Search for the cell housing the specified text and yield its (x, y) center coordinate. 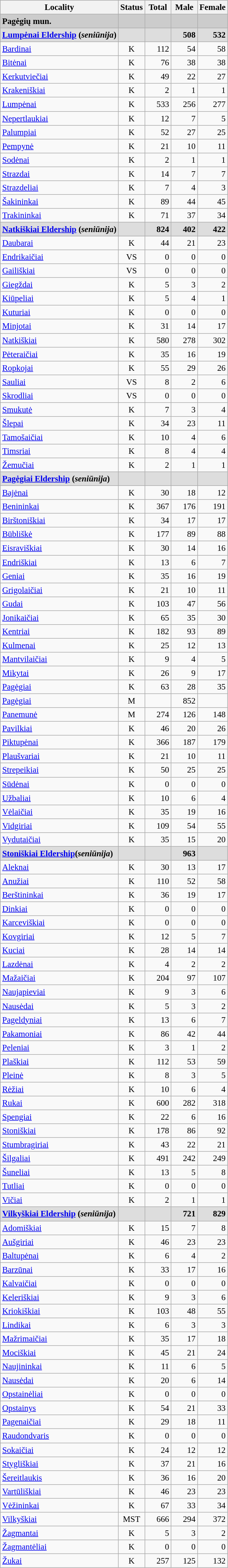
148 (212, 715)
Male (184, 7)
Lindikai (59, 1325)
242 (184, 1158)
Bardinai (59, 49)
Pėteraičiai (59, 354)
Daubarai (59, 243)
Piktupėnai (59, 742)
372 (212, 1519)
Naujininkai (59, 1367)
Panemunė (59, 715)
76 (158, 63)
Geniai (59, 576)
Šilgaliai (59, 1158)
88 (212, 535)
Giegždai (59, 285)
Vičiai (59, 1200)
97 (184, 978)
132 (212, 1561)
Užbaliai (59, 798)
Barzūnai (59, 1270)
Vidgiriai (59, 826)
Stoniškiai Eldership(seniūnija) (59, 853)
277 (212, 104)
48 (184, 1311)
256 (184, 104)
Karceviškiai (59, 923)
Grigolaičiai (59, 590)
367 (158, 507)
Stygliškiai (59, 1464)
187 (184, 742)
Skrodliai (59, 396)
56 (212, 604)
Kalvaičiai (59, 1284)
179 (212, 742)
402 (184, 229)
Natkiškiai (59, 340)
Rėžiai (59, 1089)
Locality (59, 7)
Nepertlaukiai (59, 118)
963 (184, 853)
422 (212, 229)
92 (212, 1131)
Timsriai (59, 451)
Eisraviškiai (59, 548)
Pleinė (59, 1075)
Spengiai (59, 1117)
Šuneliai (59, 1172)
Kulmenai (59, 645)
Natkiškiai Eldership (seniūnija) (59, 229)
Naujapieviai (59, 992)
191 (212, 507)
Žagmantėliai (59, 1547)
Total (158, 7)
Mociškiai (59, 1353)
204 (158, 978)
182 (158, 632)
Bajėnai (59, 493)
Endriškiai (59, 562)
125 (184, 1561)
Tutliai (59, 1186)
Raudondvaris (59, 1436)
50 (158, 770)
Pageldyniai (59, 1020)
Aušgiriai (59, 1242)
318 (212, 1103)
Žagmantai (59, 1533)
Vartūliškiai (59, 1491)
533 (158, 104)
508 (184, 35)
829 (212, 1214)
Peleniai (59, 1047)
47 (184, 604)
Anužiai (59, 881)
Dinkiai (59, 909)
Ropkojai (59, 368)
63 (158, 687)
53 (184, 1061)
49 (158, 77)
Strazdeliai (59, 188)
491 (158, 1158)
65 (158, 618)
Lumpėnai Eldership (seniūnija) (59, 35)
Pagenaičiai (59, 1422)
31 (158, 327)
42 (184, 1034)
Smukutė (59, 410)
Rukai (59, 1103)
Mikytai (59, 673)
Pavilkiai (59, 729)
Keleriškiai (59, 1297)
Mantvilaičiai (59, 659)
Trakininkai (59, 215)
178 (158, 1131)
257 (158, 1561)
Pakamoniai (59, 1034)
824 (158, 229)
176 (184, 507)
Birštoniškiai (59, 521)
278 (184, 340)
Vilkyškiai (59, 1519)
Aleknai (59, 867)
67 (158, 1505)
282 (184, 1103)
Baltupėnai (59, 1256)
302 (212, 340)
Vėžininkai (59, 1505)
Sauliai (59, 382)
MST (132, 1519)
294 (184, 1519)
Opstainys (59, 1408)
71 (158, 215)
Vydutaičiai (59, 840)
721 (184, 1214)
110 (158, 881)
Endrikaičiai (59, 257)
Šlepai (59, 424)
852 (184, 701)
Mažaičiai (59, 978)
109 (158, 826)
666 (158, 1519)
Vėlaičiai (59, 812)
Sokaičiai (59, 1450)
Kuciai (59, 950)
Kentriai (59, 632)
Žemučiai (59, 465)
93 (184, 632)
Lumpėnai (59, 104)
Tamošaičiai (59, 437)
Stoniškiai (59, 1131)
Sodėnai (59, 160)
Sūdėnai (59, 784)
Strazdai (59, 174)
Lazdėnai (59, 964)
107 (212, 978)
59 (212, 1061)
Gailiškiai (59, 271)
Stumbragiriai (59, 1145)
177 (158, 535)
600 (158, 1103)
Kerkutviečiai (59, 77)
Pagėgiai Eldership (seniūnija) (59, 479)
Kriokiškiai (59, 1311)
Benininkai (59, 507)
Būbliškė (59, 535)
Female (212, 7)
Opstainėliai (59, 1394)
Palumpiai (59, 132)
Žukai (59, 1561)
274 (158, 715)
Berštininkai (59, 895)
Vilkyškiai Eldership (seniūnija) (59, 1214)
Plaušvariai (59, 756)
Kiūpeliai (59, 298)
Bitėnai (59, 63)
Pagėgių mun. (59, 21)
Krakeniškiai (59, 90)
Jonikaičiai (59, 618)
Gudai (59, 604)
Plaškiai (59, 1061)
43 (158, 1145)
126 (184, 715)
Strepeikiai (59, 770)
Adomiškiai (59, 1228)
249 (212, 1158)
Šakininkai (59, 201)
Pempynė (59, 146)
366 (158, 742)
580 (158, 340)
532 (212, 35)
Šereitlaukis (59, 1478)
Status (132, 7)
Mažrimaičiai (59, 1339)
Minjotai (59, 327)
Kuturiai (59, 312)
Kovgiriai (59, 937)
